Capture the cell that displays the provided text and extract its (x, y) central coordinate. 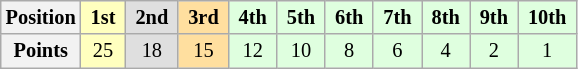
10th (547, 17)
1 (547, 51)
4 (446, 51)
10 (301, 51)
25 (104, 51)
18 (152, 51)
2 (494, 51)
6th (349, 17)
3rd (203, 17)
8th (446, 17)
4th (253, 17)
1st (104, 17)
5th (301, 17)
8 (349, 51)
12 (253, 51)
2nd (152, 17)
6 (397, 51)
15 (203, 51)
7th (397, 17)
Position (41, 17)
Points (41, 51)
9th (494, 17)
